Locate the cell with the specified text and output its (x, y) center coordinate. 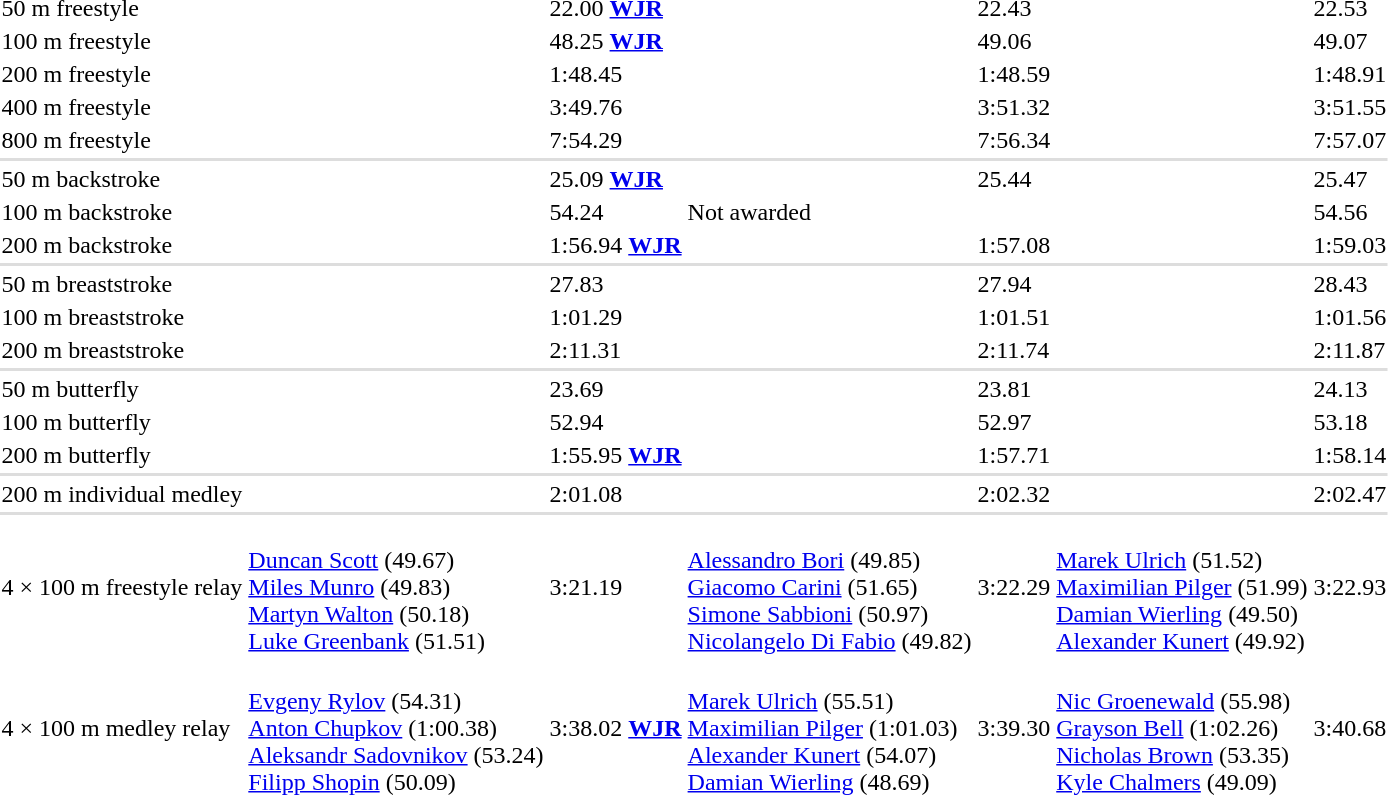
52.94 (616, 422)
52.97 (1014, 422)
1:48.45 (616, 74)
2:02.47 (1350, 494)
1:48.91 (1350, 74)
400 m freestyle (122, 107)
3:21.19 (616, 587)
800 m freestyle (122, 140)
100 m butterfly (122, 422)
200 m butterfly (122, 455)
2:02.32 (1014, 494)
54.24 (616, 212)
1:01.29 (616, 317)
100 m freestyle (122, 41)
28.43 (1350, 284)
Marek Ulrich (51.52) Maximilian Pilger (51.99) Damian Wierling (49.50) Alexander Kunert (49.92) (1182, 587)
1:01.51 (1014, 317)
2:11.31 (616, 350)
50 m backstroke (122, 179)
1:57.08 (1014, 245)
1:01.56 (1350, 317)
1:55.95 WJR (616, 455)
50 m breaststroke (122, 284)
Duncan Scott (49.67) Miles Munro (49.83) Martyn Walton (50.18) Luke Greenbank (51.51) (396, 587)
27.83 (616, 284)
7:54.29 (616, 140)
2:01.08 (616, 494)
2:11.74 (1014, 350)
200 m backstroke (122, 245)
1:59.03 (1350, 245)
4 × 100 m freestyle relay (122, 587)
25.09 WJR (616, 179)
100 m backstroke (122, 212)
23.69 (616, 389)
3:51.55 (1350, 107)
200 m freestyle (122, 74)
200 m individual medley (122, 494)
Not awarded (830, 212)
200 m breaststroke (122, 350)
50 m butterfly (122, 389)
3:22.29 (1014, 587)
7:56.34 (1014, 140)
1:48.59 (1014, 74)
3:51.32 (1014, 107)
25.44 (1014, 179)
1:57.71 (1014, 455)
23.81 (1014, 389)
Alessandro Bori (49.85) Giacomo Carini (51.65) Simone Sabbioni (50.97) Nicolangelo Di Fabio (49.82) (830, 587)
27.94 (1014, 284)
25.47 (1350, 179)
7:57.07 (1350, 140)
53.18 (1350, 422)
1:58.14 (1350, 455)
100 m breaststroke (122, 317)
3:22.93 (1350, 587)
3:49.76 (616, 107)
49.07 (1350, 41)
24.13 (1350, 389)
1:56.94 WJR (616, 245)
48.25 WJR (616, 41)
2:11.87 (1350, 350)
49.06 (1014, 41)
54.56 (1350, 212)
